Capture the cell that displays the provided text and extract its [X, Y] central coordinate. 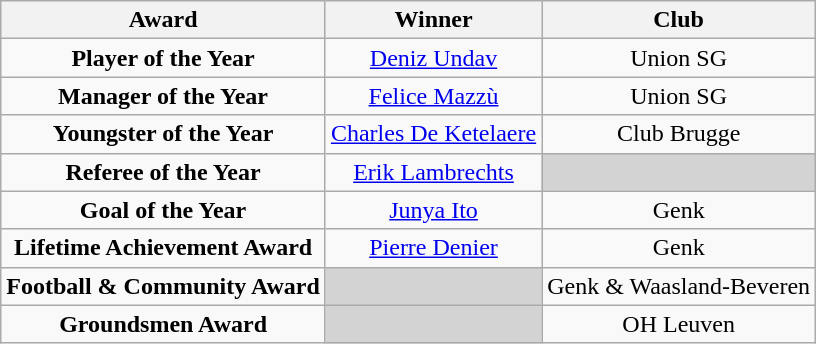
Player of the Year [164, 58]
Youngster of the Year [164, 134]
Manager of the Year [164, 96]
Lifetime Achievement Award [164, 248]
Goal of the Year [164, 210]
Award [164, 20]
Genk & Waasland-Beveren [679, 286]
Felice Mazzù [433, 96]
Deniz Undav [433, 58]
Groundsmen Award [164, 324]
Erik Lambrechts [433, 172]
Club Brugge [679, 134]
Pierre Denier [433, 248]
Winner [433, 20]
Charles De Ketelaere [433, 134]
Referee of the Year [164, 172]
Junya Ito [433, 210]
Club [679, 20]
Football & Community Award [164, 286]
OH Leuven [679, 324]
